Return (x, y) of the center of cell containing provided text 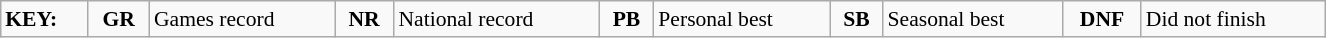
National record (496, 19)
Seasonal best (974, 19)
Games record (242, 19)
GR (118, 19)
KEY: (44, 19)
SB (857, 19)
Did not finish (1234, 19)
PB (627, 19)
Personal best (742, 19)
DNF (1102, 19)
NR (364, 19)
